Provide the [X, Y] coordinate of the cell's center where the given text is located.  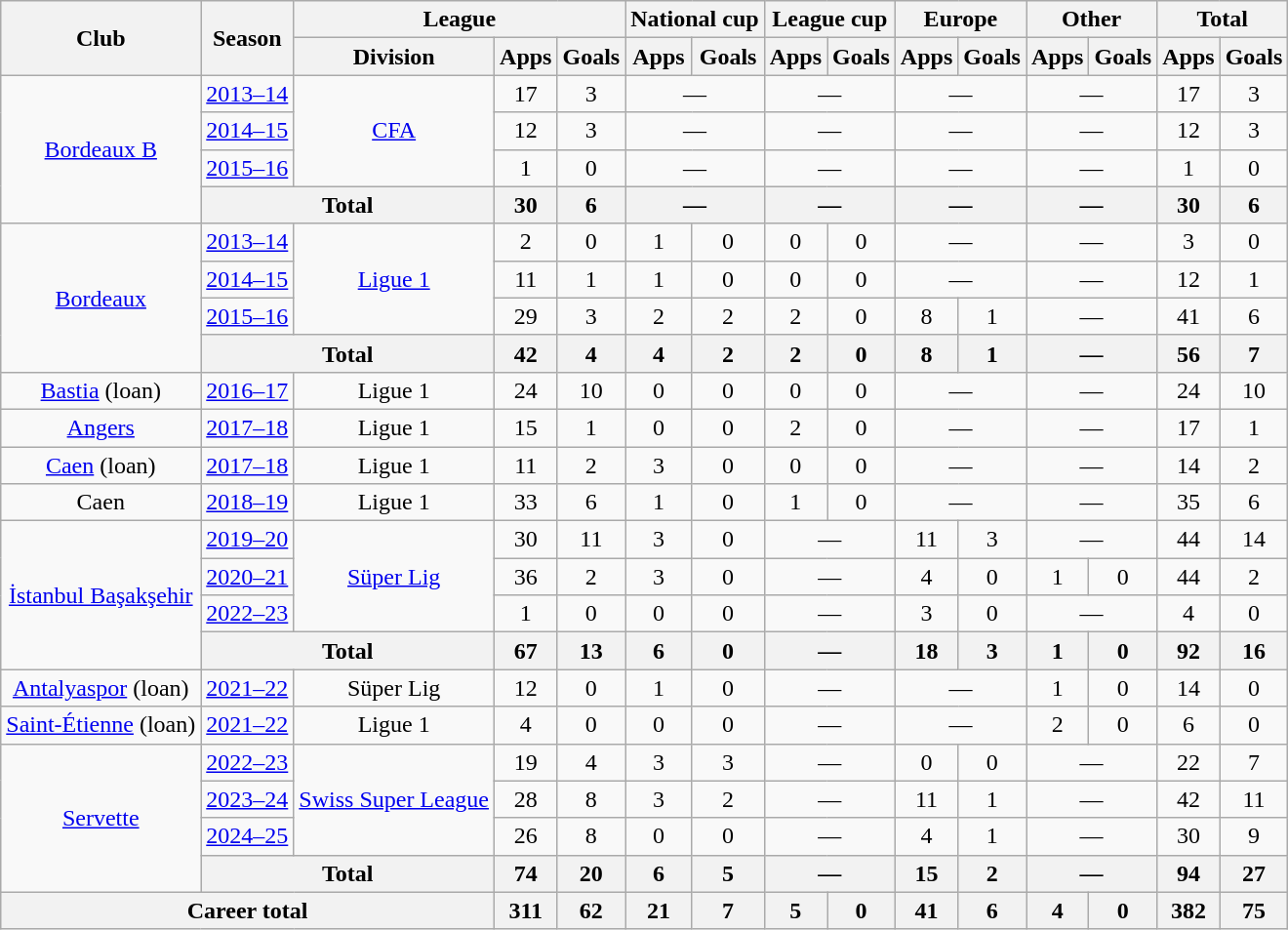
2016–17 [248, 390]
19 [526, 762]
Season [248, 38]
36 [526, 577]
94 [1188, 873]
2018–19 [248, 503]
2019–20 [248, 540]
Saint-Étienne (loan) [101, 725]
League [460, 20]
33 [526, 503]
35 [1188, 503]
13 [591, 651]
311 [526, 910]
Club [101, 38]
27 [1254, 873]
Servette [101, 818]
28 [526, 799]
Other [1092, 20]
75 [1254, 910]
21 [659, 910]
Career total [248, 910]
29 [526, 316]
Bordeaux [101, 298]
Swiss Super League [394, 799]
Caen [101, 503]
National cup [695, 20]
CFA [394, 131]
Bastia (loan) [101, 390]
74 [526, 873]
League cup [829, 20]
20 [591, 873]
Antalyaspor (loan) [101, 688]
22 [1188, 762]
92 [1188, 651]
Division [394, 57]
2020–21 [248, 577]
2024–25 [248, 836]
Bordeaux B [101, 149]
62 [591, 910]
382 [1188, 910]
67 [526, 651]
Angers [101, 427]
56 [1188, 353]
9 [1254, 836]
2023–24 [248, 799]
26 [526, 836]
Europe [960, 20]
16 [1254, 651]
Caen (loan) [101, 465]
İstanbul Başakşehir [101, 595]
18 [926, 651]
